Provide the [x, y] coordinate of the cell's center where the given text is located.  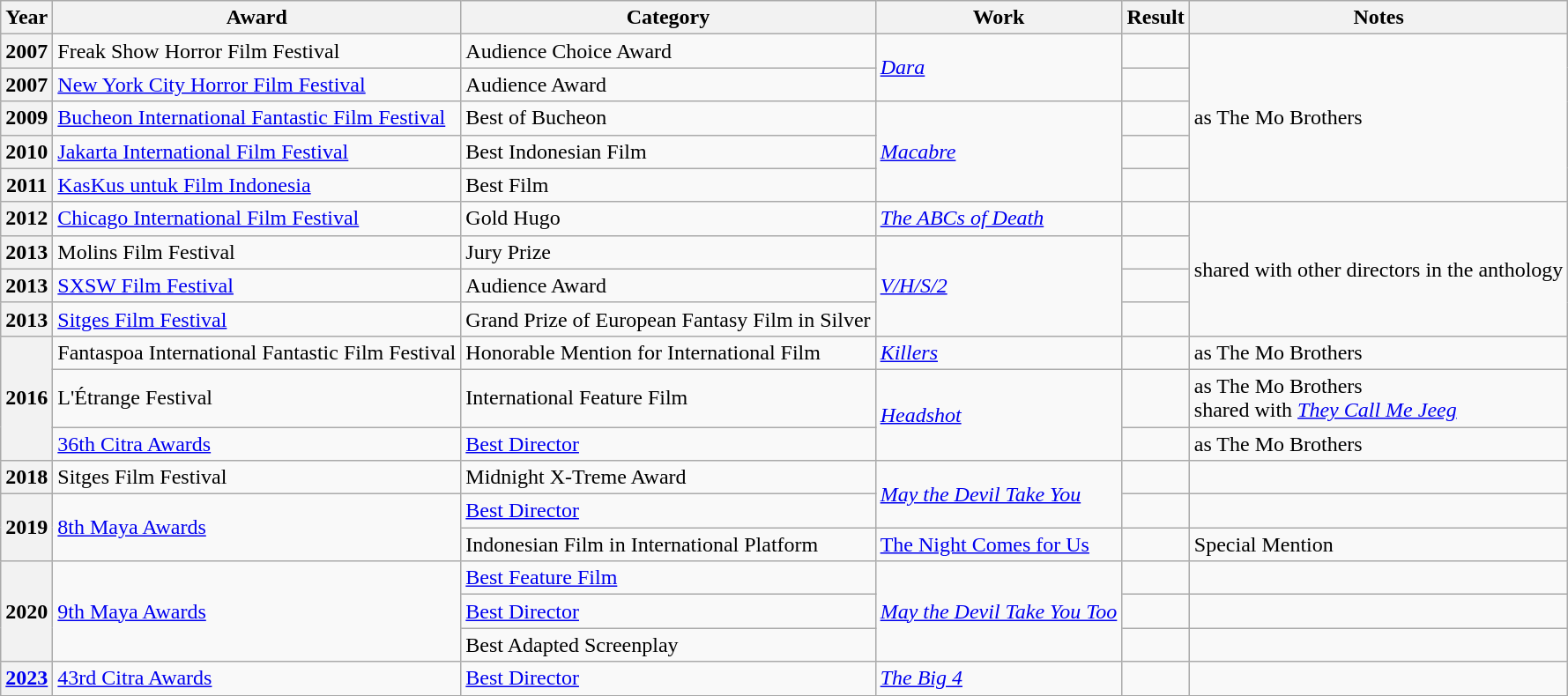
May the Devil Take You [999, 494]
Chicago International Film Festival [257, 218]
Honorable Mention for International Film [668, 352]
shared with other directors in the anthology [1379, 269]
2011 [26, 185]
as The Mo Brothersshared with They Call Me Jeeg [1379, 398]
SXSW Film Festival [257, 285]
Fantaspoa International Fantastic Film Festival [257, 352]
Notes [1379, 18]
9th Maya Awards [257, 611]
V/H/S/2 [999, 285]
May the Devil Take You Too [999, 611]
Special Mention [1379, 544]
2009 [26, 118]
Category [668, 18]
2012 [26, 218]
8th Maya Awards [257, 528]
The Night Comes for Us [999, 544]
Best Adapted Screenplay [668, 645]
Award [257, 18]
Jakarta International Film Festival [257, 152]
Best Feature Film [668, 578]
2023 [26, 678]
Bucheon International Fantastic Film Festival [257, 118]
Macabre [999, 152]
KasKus untuk Film Indonesia [257, 185]
Work [999, 18]
Best Film [668, 185]
Year [26, 18]
Jury Prize [668, 252]
2020 [26, 611]
Dara [999, 68]
Gold Hugo [668, 218]
Indonesian Film in International Platform [668, 544]
2019 [26, 528]
2016 [26, 398]
The Big 4 [999, 678]
2018 [26, 478]
International Feature Film [668, 398]
Result [1156, 18]
Killers [999, 352]
Headshot [999, 414]
2010 [26, 152]
Grand Prize of European Fantasy Film in Silver [668, 319]
Audience Choice Award [668, 51]
Molins Film Festival [257, 252]
L'Étrange Festival [257, 398]
Midnight X-Treme Award [668, 478]
The ABCs of Death [999, 218]
Best of Bucheon [668, 118]
New York City Horror Film Festival [257, 85]
Best Indonesian Film [668, 152]
Freak Show Horror Film Festival [257, 51]
43rd Citra Awards [257, 678]
36th Citra Awards [257, 443]
